Find where the given text appears and provide that cell's center as [x, y] coordinate. 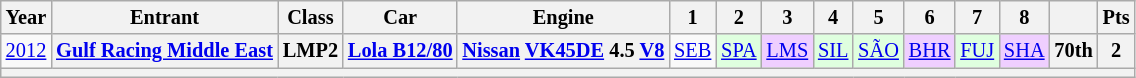
FUJ [977, 51]
LMS [787, 51]
Nissan VK45DE 4.5 V8 [563, 51]
2012 [26, 51]
SIL [833, 51]
6 [930, 17]
7 [977, 17]
SPA [738, 51]
Pts [1116, 17]
Class [310, 17]
SÃO [878, 51]
Car [400, 17]
Lola B12/80 [400, 51]
SEB [692, 51]
LMP2 [310, 51]
3 [787, 17]
4 [833, 17]
70th [1073, 51]
Year [26, 17]
5 [878, 17]
SHA [1024, 51]
BHR [930, 51]
Gulf Racing Middle East [164, 51]
8 [1024, 17]
Entrant [164, 17]
Engine [563, 17]
1 [692, 17]
